Return (X, Y) of the center of cell containing provided text 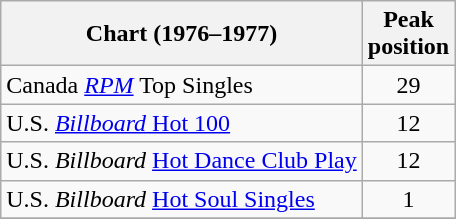
U.S. Billboard Hot 100 (182, 123)
1 (408, 199)
U.S. Billboard Hot Dance Club Play (182, 161)
Chart (1976–1977) (182, 34)
29 (408, 85)
Peakposition (408, 34)
U.S. Billboard Hot Soul Singles (182, 199)
Canada RPM Top Singles (182, 85)
